Pinpoint the cell where the given text exists, returning its (x, y) midpoint coordinate. 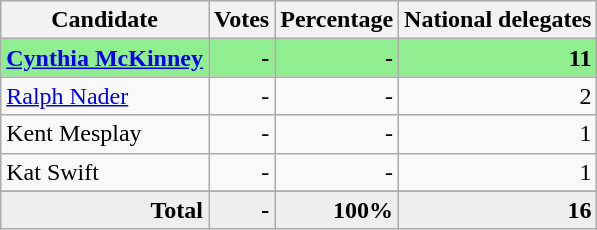
Total (105, 210)
Ralph Nader (105, 96)
National delegates (498, 20)
Candidate (105, 20)
11 (498, 58)
16 (498, 210)
Kat Swift (105, 172)
Cynthia McKinney (105, 58)
Votes (241, 20)
Percentage (337, 20)
2 (498, 96)
100% (337, 210)
Kent Mesplay (105, 134)
